Output the [x, y] coordinate of the center of the cell containing the given text.  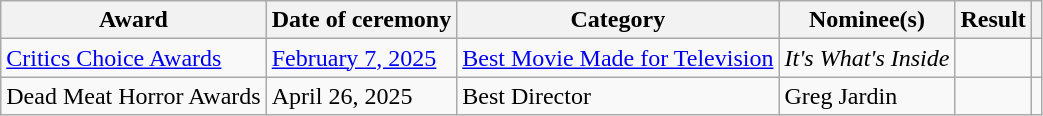
Result [993, 20]
April 26, 2025 [362, 96]
Dead Meat Horror Awards [134, 96]
Best Director [618, 96]
Nominee(s) [867, 20]
Award [134, 20]
Category [618, 20]
Date of ceremony [362, 20]
Critics Choice Awards [134, 58]
Greg Jardin [867, 96]
It's What's Inside [867, 58]
February 7, 2025 [362, 58]
Best Movie Made for Television [618, 58]
